Capture the cell that displays the provided text and extract its [X, Y] central coordinate. 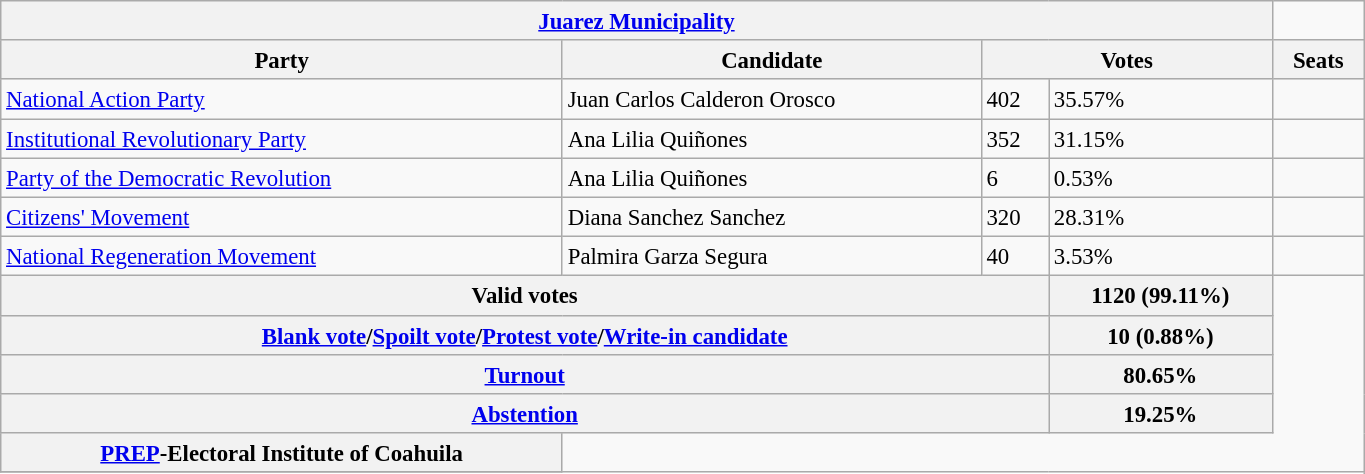
Diana Sanchez Sanchez [772, 216]
Palmira Garza Segura [772, 256]
Votes [1126, 60]
402 [1014, 100]
Blank vote/Spoilt vote/Protest vote/Write-in candidate [525, 334]
40 [1014, 256]
1120 (99.11%) [1161, 296]
352 [1014, 138]
Party [282, 60]
Seats [1318, 60]
6 [1014, 178]
National Regeneration Movement [282, 256]
28.31% [1161, 216]
Juan Carlos Calderon Orosco [772, 100]
National Action Party [282, 100]
0.53% [1161, 178]
80.65% [1161, 374]
PREP-Electoral Institute of Coahuila [282, 452]
Turnout [525, 374]
19.25% [1161, 414]
Institutional Revolutionary Party [282, 138]
Abstention [525, 414]
Juarez Municipality [636, 20]
Candidate [772, 60]
Citizens' Movement [282, 216]
35.57% [1161, 100]
Party of the Democratic Revolution [282, 178]
320 [1014, 216]
3.53% [1161, 256]
Valid votes [525, 296]
10 (0.88%) [1161, 334]
31.15% [1161, 138]
